Scan for the cell matching the given text and deliver its [x, y] coordinate at center. 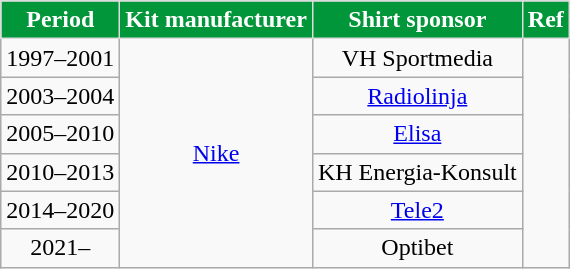
Elisa [417, 134]
Shirt sponsor [417, 20]
2005–2010 [60, 134]
2010–2013 [60, 172]
Nike [216, 153]
2003–2004 [60, 96]
1997–2001 [60, 58]
2014–2020 [60, 210]
Tele2 [417, 210]
KH Energia-Konsult [417, 172]
Radiolinja [417, 96]
VH Sportmedia [417, 58]
Ref [546, 20]
Optibet [417, 248]
Period [60, 20]
Kit manufacturer [216, 20]
2021– [60, 248]
